Find where the given text appears and provide that cell's center as [x, y] coordinate. 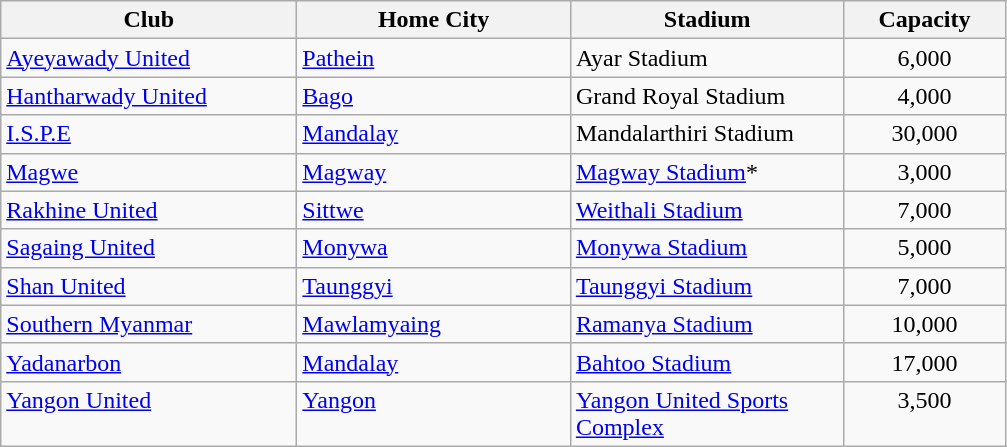
3,500 [924, 414]
Taunggyi Stadium [707, 286]
Sagaing United [149, 248]
Ayar Stadium [707, 58]
Magway Stadium* [707, 172]
Ayeyawady United [149, 58]
Yangon [434, 414]
Magway [434, 172]
Southern Myanmar [149, 324]
Stadium [707, 20]
Mandalarthiri Stadium [707, 134]
Home City [434, 20]
3,000 [924, 172]
Pathein [434, 58]
30,000 [924, 134]
Magwe [149, 172]
Monywa Stadium [707, 248]
10,000 [924, 324]
Taunggyi [434, 286]
Yangon United [149, 414]
Ramanya Stadium [707, 324]
Bahtoo Stadium [707, 362]
Capacity [924, 20]
Club [149, 20]
Bago [434, 96]
I.S.P.E [149, 134]
Weithali Stadium [707, 210]
Yadanarbon [149, 362]
Monywa [434, 248]
6,000 [924, 58]
Yangon United Sports Complex [707, 414]
Sittwe [434, 210]
5,000 [924, 248]
17,000 [924, 362]
Hantharwady United [149, 96]
Grand Royal Stadium [707, 96]
Mawlamyaing [434, 324]
4,000 [924, 96]
Shan United [149, 286]
Rakhine United [149, 210]
